Determine the [x, y] coordinate at the center of the cell enclosing the given text.  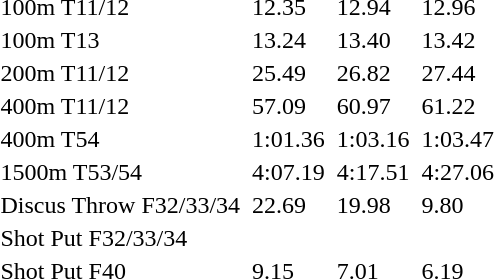
13.40 [373, 40]
4:07.19 [289, 172]
13.24 [289, 40]
60.97 [373, 106]
26.82 [373, 73]
1:03.16 [373, 139]
57.09 [289, 106]
25.49 [289, 73]
4:17.51 [373, 172]
1:01.36 [289, 139]
22.69 [289, 205]
19.98 [373, 205]
